Detect which cell encompasses the target text, then output its [X, Y] center coordinate. 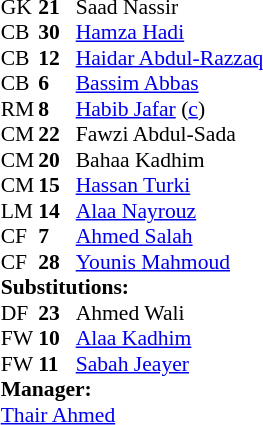
15 [57, 185]
10 [57, 339]
23 [57, 313]
11 [57, 364]
20 [57, 160]
22 [57, 135]
8 [57, 109]
12 [57, 58]
RM [20, 109]
28 [57, 262]
14 [57, 211]
DF [20, 313]
7 [57, 237]
30 [57, 33]
LM [20, 211]
6 [57, 83]
